Provide the (X, Y) coordinate of the cell's center where the given text is located.  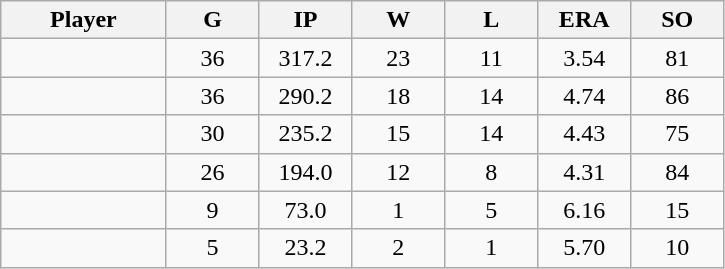
86 (678, 96)
194.0 (306, 172)
2 (398, 248)
81 (678, 58)
23 (398, 58)
23.2 (306, 248)
10 (678, 248)
73.0 (306, 210)
235.2 (306, 134)
L (492, 20)
11 (492, 58)
SO (678, 20)
4.74 (584, 96)
6.16 (584, 210)
W (398, 20)
ERA (584, 20)
75 (678, 134)
IP (306, 20)
4.31 (584, 172)
290.2 (306, 96)
84 (678, 172)
8 (492, 172)
30 (212, 134)
3.54 (584, 58)
18 (398, 96)
4.43 (584, 134)
5.70 (584, 248)
G (212, 20)
26 (212, 172)
317.2 (306, 58)
12 (398, 172)
Player (84, 20)
9 (212, 210)
